Detect which cell encompasses the target text, then output its [X, Y] center coordinate. 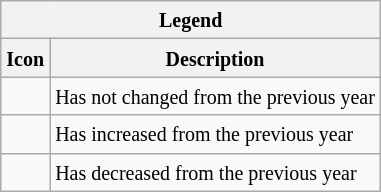
Legend [191, 20]
Icon [26, 58]
Has not changed from the previous year [216, 96]
Has increased from the previous year [216, 134]
Description [216, 58]
Has decreased from the previous year [216, 172]
